Find where the given text appears and provide that cell's center as [x, y] coordinate. 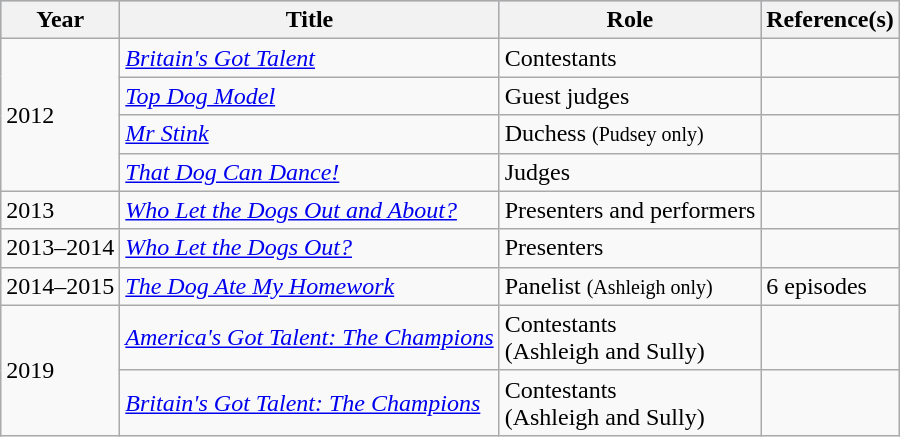
Presenters [630, 248]
2013 [60, 210]
Panelist (Ashleigh only) [630, 286]
Contestants [630, 58]
Who Let the Dogs Out and About? [310, 210]
Year [60, 20]
Top Dog Model [310, 96]
Guest judges [630, 96]
Mr Stink [310, 134]
Who Let the Dogs Out? [310, 248]
Reference(s) [830, 20]
Title [310, 20]
The Dog Ate My Homework [310, 286]
Role [630, 20]
America's Got Talent: The Champions [310, 338]
Britain's Got Talent: The Champions [310, 402]
Duchess (Pudsey only) [630, 134]
2013–2014 [60, 248]
2012 [60, 115]
Britain's Got Talent [310, 58]
6 episodes [830, 286]
Presenters and performers [630, 210]
Judges [630, 172]
2014–2015 [60, 286]
That Dog Can Dance! [310, 172]
2019 [60, 370]
